For the text-containing cell, return its midpoint in (x, y) coordinate format. 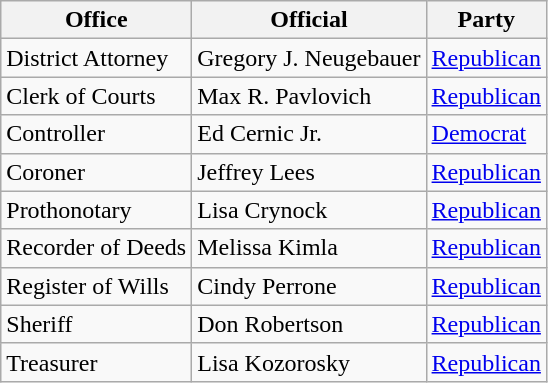
Register of Wills (96, 286)
Party (486, 20)
Melissa Kimla (309, 248)
Office (96, 20)
Treasurer (96, 362)
Cindy Perrone (309, 286)
Coroner (96, 172)
Prothonotary (96, 210)
Gregory J. Neugebauer (309, 58)
Don Robertson (309, 324)
Official (309, 20)
Ed Cernic Jr. (309, 134)
Jeffrey Lees (309, 172)
Controller (96, 134)
Recorder of Deeds (96, 248)
District Attorney (96, 58)
Max R. Pavlovich (309, 96)
Lisa Crynock (309, 210)
Sheriff (96, 324)
Democrat (486, 134)
Lisa Kozorosky (309, 362)
Clerk of Courts (96, 96)
